Capture the cell that displays the provided text and extract its (X, Y) central coordinate. 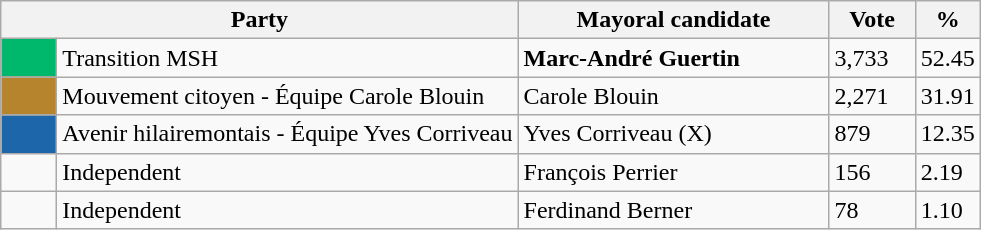
Ferdinand Berner (674, 210)
3,733 (872, 58)
78 (872, 210)
% (948, 20)
Mouvement citoyen - Équipe Carole Blouin (288, 96)
1.10 (948, 210)
2.19 (948, 172)
879 (872, 134)
Vote (872, 20)
Yves Corriveau (X) (674, 134)
François Perrier (674, 172)
Carole Blouin (674, 96)
Avenir hilairemontais - Équipe Yves Corriveau (288, 134)
31.91 (948, 96)
12.35 (948, 134)
156 (872, 172)
Mayoral candidate (674, 20)
Marc-André Guertin (674, 58)
Party (260, 20)
52.45 (948, 58)
Transition MSH (288, 58)
2,271 (872, 96)
